Search for the cell housing the specified text and yield its [x, y] center coordinate. 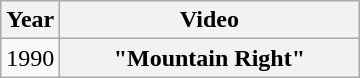
Year [30, 20]
"Mountain Right" [210, 58]
Video [210, 20]
1990 [30, 58]
